Find where the given text appears and provide that cell's center as [x, y] coordinate. 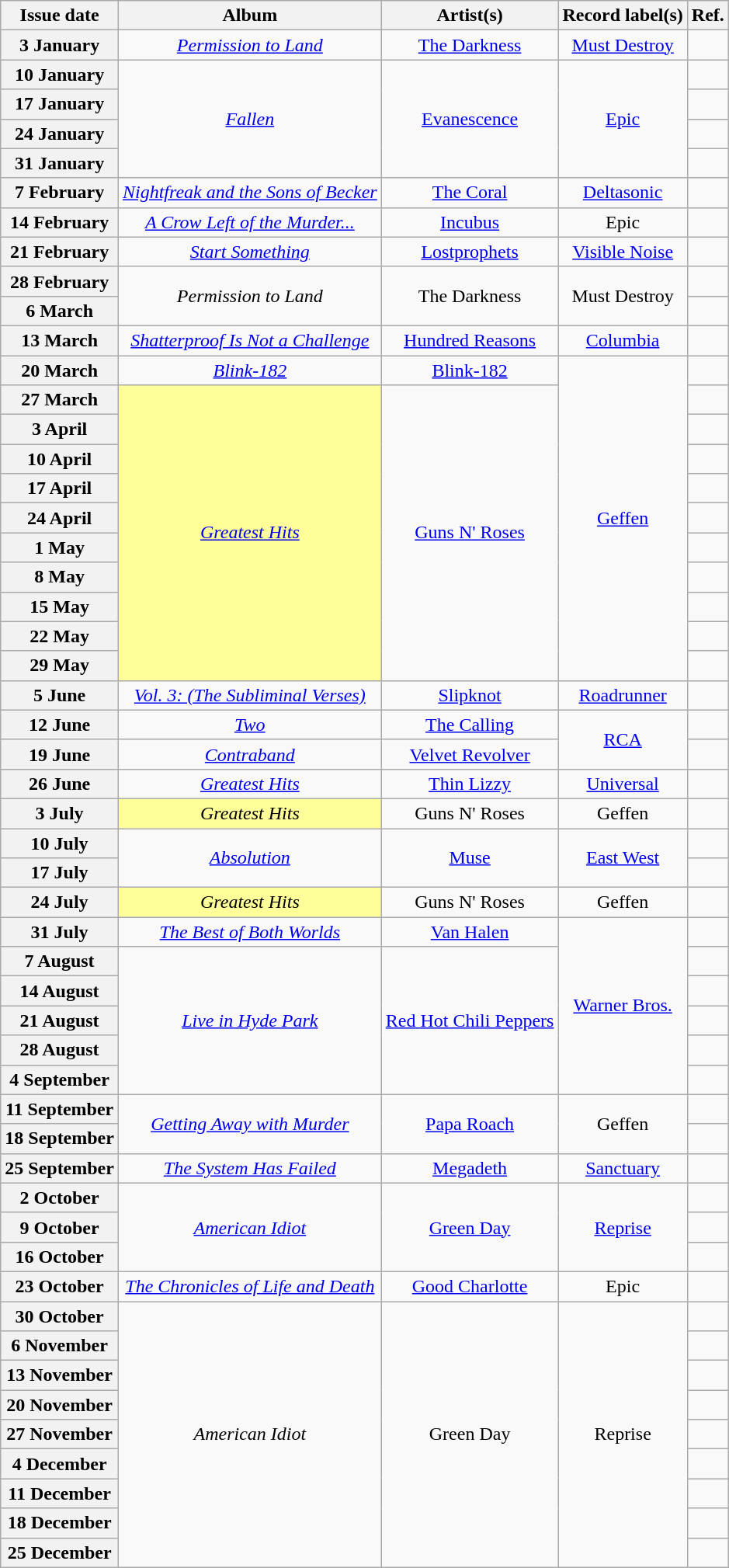
7 February [60, 193]
Van Halen [470, 932]
30 October [60, 1316]
Ref. [708, 16]
Deltasonic [623, 193]
21 August [60, 1020]
Vol. 3: (The Subliminal Verses) [250, 695]
27 March [60, 400]
12 June [60, 725]
RCA [623, 739]
7 August [60, 961]
Roadrunner [623, 695]
10 April [60, 459]
1 May [60, 548]
Fallen [250, 119]
The Coral [470, 193]
Warner Bros. [623, 1006]
24 January [60, 134]
17 April [60, 488]
20 November [60, 1405]
Shatterproof Is Not a Challenge [250, 340]
Two [250, 725]
24 April [60, 518]
25 September [60, 1168]
The Calling [470, 725]
Sanctuary [623, 1168]
Thin Lizzy [470, 784]
Good Charlotte [470, 1286]
6 November [60, 1346]
16 October [60, 1257]
9 October [60, 1227]
Velvet Revolver [470, 754]
The Chronicles of Life and Death [250, 1286]
18 September [60, 1139]
Papa Roach [470, 1124]
Megadeth [470, 1168]
13 November [60, 1375]
15 May [60, 607]
13 March [60, 340]
27 November [60, 1434]
Evanescence [470, 119]
11 September [60, 1109]
14 August [60, 991]
Issue date [60, 16]
Incubus [470, 222]
5 June [60, 695]
Red Hot Chili Peppers [470, 1020]
Lostprophets [470, 252]
4 September [60, 1080]
Absolution [250, 857]
Slipknot [470, 695]
4 December [60, 1464]
21 February [60, 252]
31 July [60, 932]
14 February [60, 222]
Getting Away with Murder [250, 1124]
18 December [60, 1523]
28 August [60, 1050]
Hundred Reasons [470, 340]
19 June [60, 754]
Visible Noise [623, 252]
20 March [60, 370]
23 October [60, 1286]
Album [250, 16]
17 July [60, 873]
Start Something [250, 252]
The Best of Both Worlds [250, 932]
10 July [60, 843]
The System Has Failed [250, 1168]
22 May [60, 636]
2 October [60, 1198]
10 January [60, 75]
3 January [60, 45]
26 June [60, 784]
8 May [60, 577]
Live in Hyde Park [250, 1020]
Muse [470, 857]
24 July [60, 902]
Columbia [623, 340]
Artist(s) [470, 16]
11 December [60, 1493]
East West [623, 857]
3 July [60, 813]
Nightfreak and the Sons of Becker [250, 193]
3 April [60, 429]
6 March [60, 311]
Universal [623, 784]
17 January [60, 104]
31 January [60, 163]
25 December [60, 1552]
28 February [60, 281]
29 May [60, 666]
Contraband [250, 754]
Record label(s) [623, 16]
A Crow Left of the Murder... [250, 222]
